Find where the given text appears and provide that cell's center as (X, Y) coordinate. 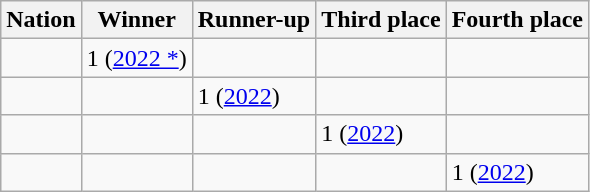
Winner (136, 20)
Fourth place (517, 20)
Runner-up (254, 20)
Nation (41, 20)
Third place (381, 20)
1 (2022 *) (136, 58)
